Output the [x, y] coordinate of the center of the cell containing the given text.  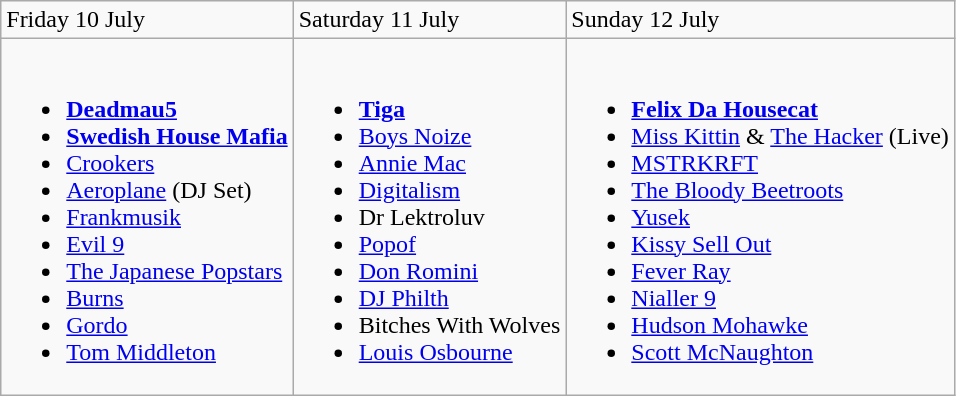
Deadmau5Swedish House MafiaCrookersAeroplane (DJ Set)FrankmusikEvil 9The Japanese PopstarsBurnsGordoTom Middleton [147, 217]
Felix Da HousecatMiss Kittin & The Hacker (Live)MSTRKRFTThe Bloody BeetrootsYusekKissy Sell OutFever RayNialler 9Hudson MohawkeScott McNaughton [760, 217]
Friday 10 July [147, 20]
Sunday 12 July [760, 20]
TigaBoys NoizeAnnie MacDigitalismDr LektroluvPopofDon RominiDJ PhilthBitches With WolvesLouis Osbourne [430, 217]
Saturday 11 July [430, 20]
